Return the (X, Y) coordinate for the center point of the cell that contains the specified text.  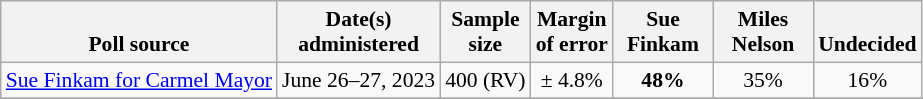
35% (763, 80)
Samplesize (486, 32)
Sue Finkam for Carmel Mayor (139, 80)
MilesNelson (763, 32)
Date(s)administered (358, 32)
SueFinkam (663, 32)
48% (663, 80)
June 26–27, 2023 (358, 80)
Poll source (139, 32)
± 4.8% (572, 80)
400 (RV) (486, 80)
Undecided (867, 32)
16% (867, 80)
Marginof error (572, 32)
